Provide the (X, Y) coordinate of the cell's center where the given text is located.  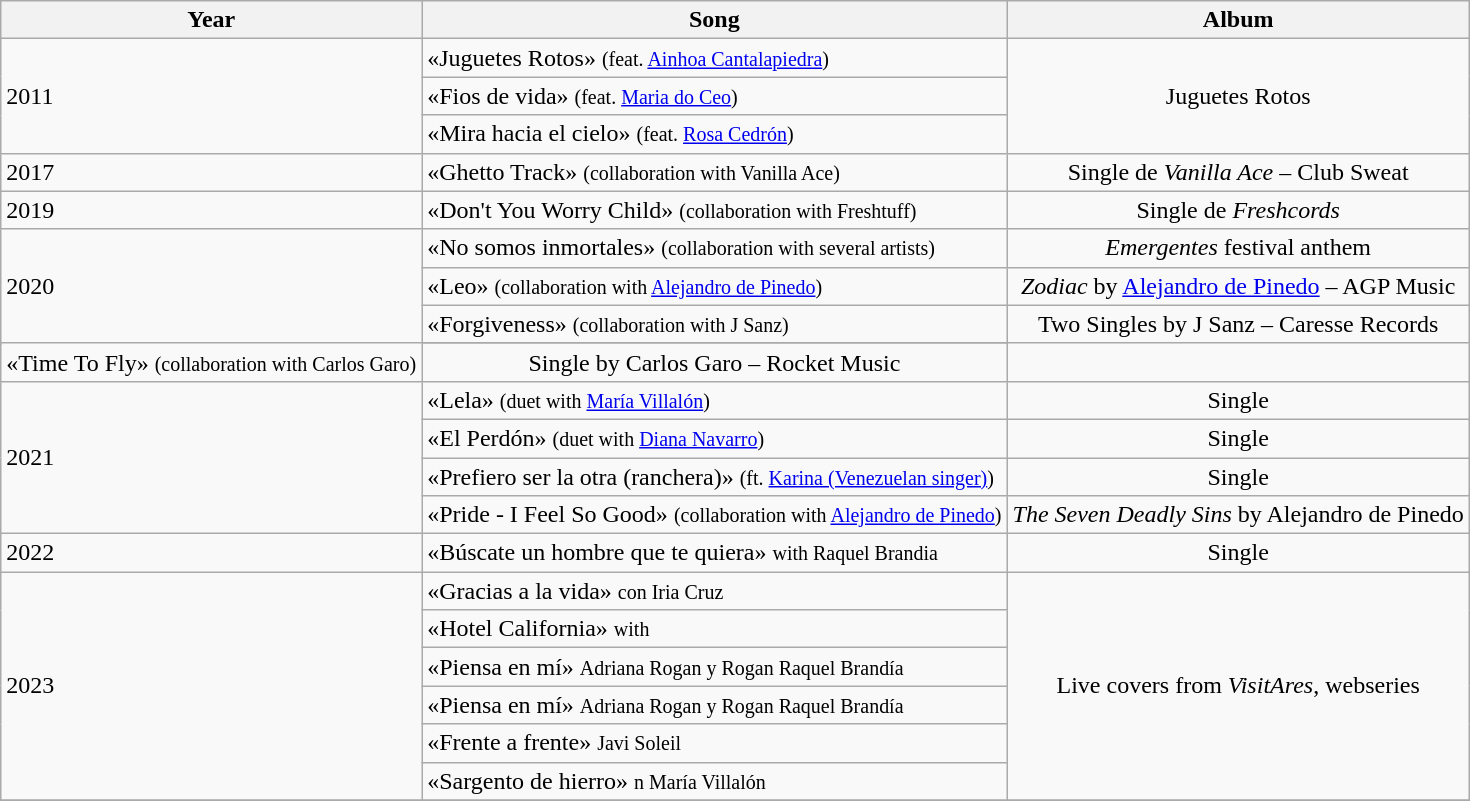
«Forgiveness» (collaboration with J Sanz) (714, 324)
«Ghetto Track» (collaboration with Vanilla Ace) (714, 172)
«Gracias a la vida» con Iria Cruz (714, 591)
2017 (212, 172)
Year (212, 20)
«El Perdón» (duet with Diana Navarro) (714, 438)
Two Singles by J Sanz – Caresse Records (1238, 324)
«Búscate un hombre que te quiera» with Raquel Brandia (714, 553)
Single by Carlos Garo – Rocket Music (714, 362)
«Juguetes Rotos» (feat. Ainhoa Cantalapiedra) (714, 58)
Single de Freshcords (1238, 210)
«Prefiero ser la otra (ranchera)» (ft. Karina (Venezuelan singer)) (714, 477)
«Sargento de hierro» n María Villalón (714, 781)
2021 (212, 457)
«Hotel California» with (714, 629)
The Seven Deadly Sins by Alejandro de Pinedo (1238, 515)
«Leo» (collaboration with Alejandro de Pinedo) (714, 286)
«Fios de vida» (feat. Maria do Ceo) (714, 96)
Juguetes Rotos (1238, 96)
«Frente a frente» Javi Soleil (714, 743)
«Don't You Worry Child» (collaboration with Freshtuff) (714, 210)
2020 (212, 286)
«Time To Fly» (collaboration with Carlos Garo) (212, 362)
Zodiac by Alejandro de Pinedo – AGP Music (1238, 286)
2011 (212, 96)
«Lela» (duet with María Villalón) (714, 400)
«Pride - I Feel So Good» (collaboration with Alejandro de Pinedo) (714, 515)
2019 (212, 210)
Single de Vanilla Ace – Club Sweat (1238, 172)
Live covers from VisitAres, webseries (1238, 686)
«No somos inmortales» (collaboration with several artists) (714, 248)
Album (1238, 20)
2022 (212, 553)
Song (714, 20)
Emergentes festival anthem (1238, 248)
«Mira hacia el cielo» (feat. Rosa Cedrón) (714, 134)
2023 (212, 686)
